Determine the [x, y] coordinate at the center of the cell enclosing the given text.  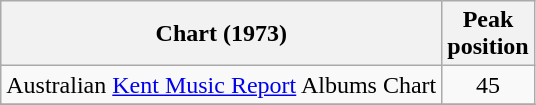
45 [488, 85]
Peakposition [488, 34]
Chart (1973) [222, 34]
Australian Kent Music Report Albums Chart [222, 85]
